Find where the given text appears and provide that cell's center as (X, Y) coordinate. 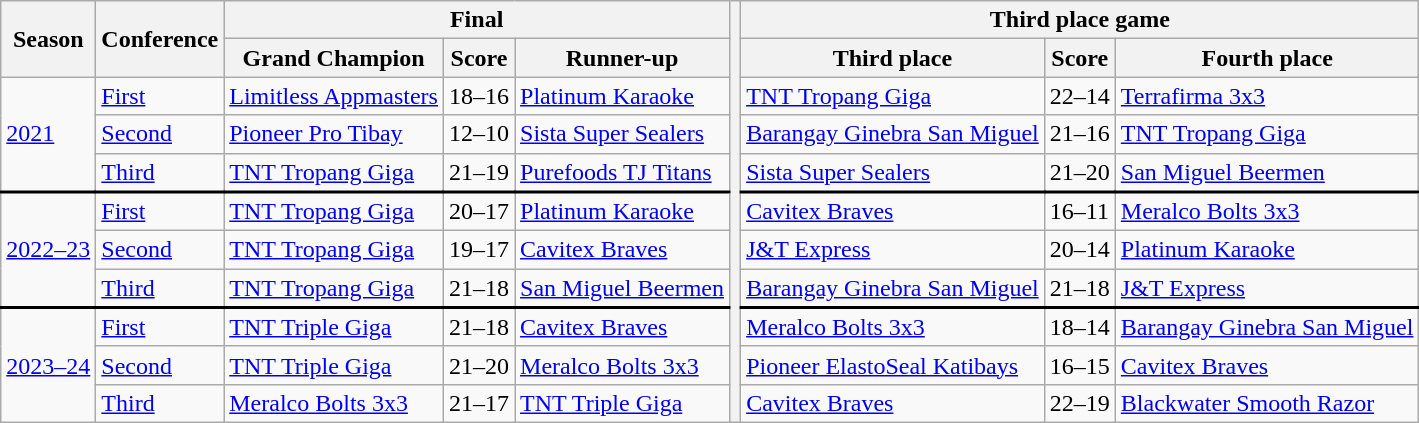
Conference (160, 39)
19–17 (478, 250)
22–19 (1080, 403)
20–14 (1080, 250)
Purefoods TJ Titans (622, 172)
Pioneer Pro Tibay (334, 134)
18–16 (478, 96)
Blackwater Smooth Razor (1267, 403)
Third place game (1080, 20)
Fourth place (1267, 58)
2021 (48, 134)
2022–23 (48, 250)
Grand Champion (334, 58)
2023–24 (48, 366)
Third place (893, 58)
16–11 (1080, 212)
22–14 (1080, 96)
18–14 (1080, 328)
Pioneer ElastoSeal Katibays (893, 365)
Runner-up (622, 58)
21–19 (478, 172)
12–10 (478, 134)
21–16 (1080, 134)
16–15 (1080, 365)
Season (48, 39)
20–17 (478, 212)
21–17 (478, 403)
Terrafirma 3x3 (1267, 96)
Limitless Appmasters (334, 96)
Final (477, 20)
